Return (x, y) of the center of cell containing provided text 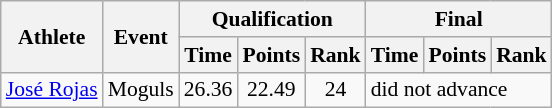
Event (141, 36)
José Rojas (52, 90)
24 (336, 90)
Athlete (52, 36)
Qualification (272, 19)
Moguls (141, 90)
22.49 (271, 90)
26.36 (208, 90)
Final (459, 19)
did not advance (459, 90)
